Return the (x, y) coordinate for the center point of the cell that contains the specified text.  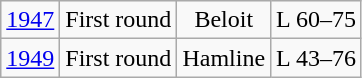
1949 (30, 58)
Beloit (224, 20)
Hamline (224, 58)
L 60–75 (316, 20)
1947 (30, 20)
L 43–76 (316, 58)
